Return [x, y] of the center of cell containing provided text 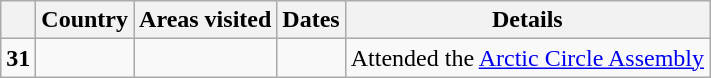
Details [527, 20]
Attended the Arctic Circle Assembly [527, 58]
Country [85, 20]
Dates [311, 20]
31 [18, 58]
Areas visited [206, 20]
